Scan for the cell matching the given text and deliver its [X, Y] coordinate at center. 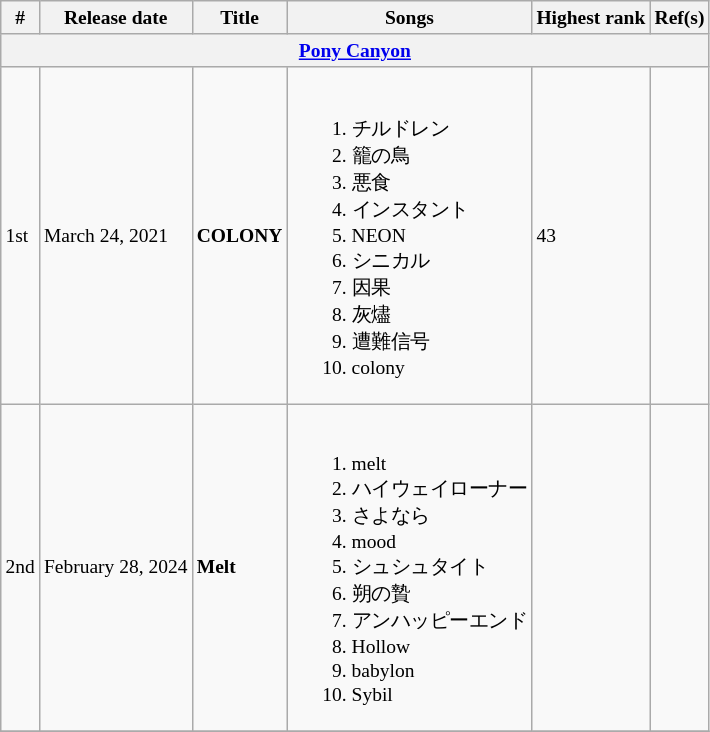
February 28, 2024 [116, 568]
meltハイウェイローナーさよならmoodシュシュタイト朔の贄アンハッピーエンドHollowbabylonSybil [410, 568]
# [20, 18]
チルドレン籠の鳥悪食インスタントNEONシニカル因果灰燼遭難信号colony [410, 235]
Release date [116, 18]
March 24, 2021 [116, 235]
43 [591, 235]
Melt [240, 568]
1st [20, 235]
Title [240, 18]
COLONY [240, 235]
Pony Canyon [355, 50]
2nd [20, 568]
Ref(s) [680, 18]
Highest rank [591, 18]
Songs [410, 18]
